Pinpoint the cell where the given text exists, returning its [X, Y] midpoint coordinate. 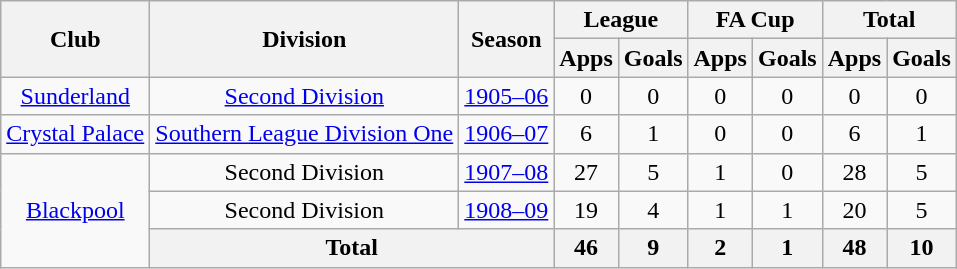
19 [586, 210]
Crystal Palace [76, 134]
Club [76, 39]
Sunderland [76, 96]
48 [854, 248]
9 [653, 248]
20 [854, 210]
28 [854, 172]
27 [586, 172]
4 [653, 210]
1906–07 [506, 134]
10 [922, 248]
1905–06 [506, 96]
1907–08 [506, 172]
FA Cup [755, 20]
Blackpool [76, 210]
1908–09 [506, 210]
League [621, 20]
Division [304, 39]
2 [720, 248]
46 [586, 248]
Season [506, 39]
Southern League Division One [304, 134]
